Capture the cell that displays the provided text and extract its (X, Y) central coordinate. 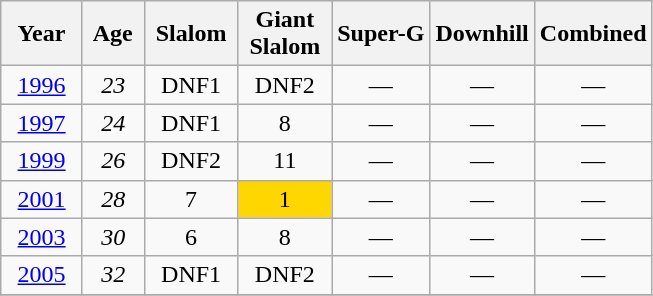
1999 (42, 161)
1997 (42, 123)
2005 (42, 275)
28 (113, 199)
Age (113, 34)
Super-G (381, 34)
7 (191, 199)
23 (113, 85)
Giant Slalom (285, 34)
Slalom (191, 34)
1 (285, 199)
24 (113, 123)
Combined (593, 34)
Downhill (482, 34)
1996 (42, 85)
2001 (42, 199)
2003 (42, 237)
26 (113, 161)
6 (191, 237)
11 (285, 161)
30 (113, 237)
Year (42, 34)
32 (113, 275)
